Output the [x, y] coordinate of the center of the cell containing the given text.  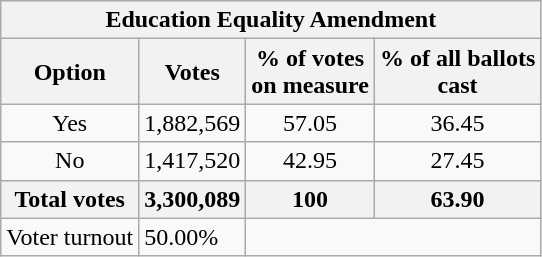
42.95 [310, 161]
57.05 [310, 123]
Option [70, 72]
100 [310, 199]
% of voteson measure [310, 72]
Voter turnout [70, 237]
36.45 [457, 123]
1,417,520 [192, 161]
50.00% [192, 237]
Total votes [70, 199]
63.90 [457, 199]
Education Equality Amendment [271, 20]
27.45 [457, 161]
Votes [192, 72]
3,300,089 [192, 199]
Yes [70, 123]
% of all ballotscast [457, 72]
No [70, 161]
1,882,569 [192, 123]
